Extract the (x, y) coordinate from the center of the cell holding the provided text.  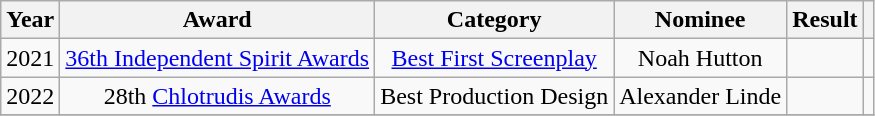
Noah Hutton (700, 58)
2021 (30, 58)
Nominee (700, 20)
2022 (30, 96)
Year (30, 20)
Result (825, 20)
Award (218, 20)
36th Independent Spirit Awards (218, 58)
28th Chlotrudis Awards (218, 96)
Alexander Linde (700, 96)
Category (494, 20)
Best First Screenplay (494, 58)
Best Production Design (494, 96)
